Scan for the cell matching the given text and deliver its (X, Y) coordinate at center. 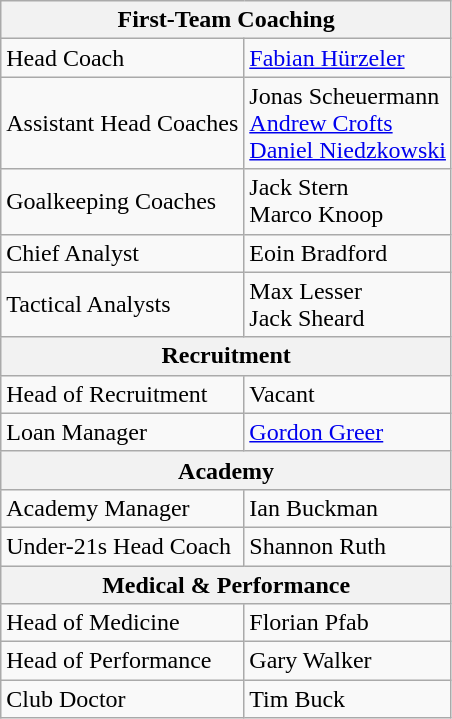
Gary Walker (348, 661)
Gordon Greer (348, 432)
Loan Manager (122, 432)
Club Doctor (122, 699)
Academy Manager (122, 508)
First-Team Coaching (226, 20)
Head Coach (122, 58)
Medical & Performance (226, 585)
Fabian Hürzeler (348, 58)
Max Lesser Jack Sheard (348, 304)
Eoin Bradford (348, 253)
Head of Performance (122, 661)
Tim Buck (348, 699)
Florian Pfab (348, 623)
Under-21s Head Coach (122, 546)
Ian Buckman (348, 508)
Recruitment (226, 356)
Tactical Analysts (122, 304)
Shannon Ruth (348, 546)
Jack Stern Marco Knoop (348, 202)
Head of Medicine (122, 623)
Assistant Head Coaches (122, 123)
Goalkeeping Coaches (122, 202)
Head of Recruitment (122, 394)
Jonas Scheuermann Andrew Crofts Daniel Niedzkowski (348, 123)
Vacant (348, 394)
Chief Analyst (122, 253)
Academy (226, 470)
